Identify which cell holds the provided text, then report its (X, Y) central coordinate. 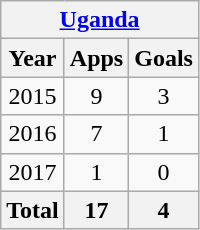
Year (33, 58)
3 (164, 96)
7 (96, 134)
Goals (164, 58)
4 (164, 210)
9 (96, 96)
Total (33, 210)
2015 (33, 96)
Uganda (100, 20)
2017 (33, 172)
2016 (33, 134)
0 (164, 172)
17 (96, 210)
Apps (96, 58)
